Extract the (x, y) coordinate from the center of the cell holding the provided text.  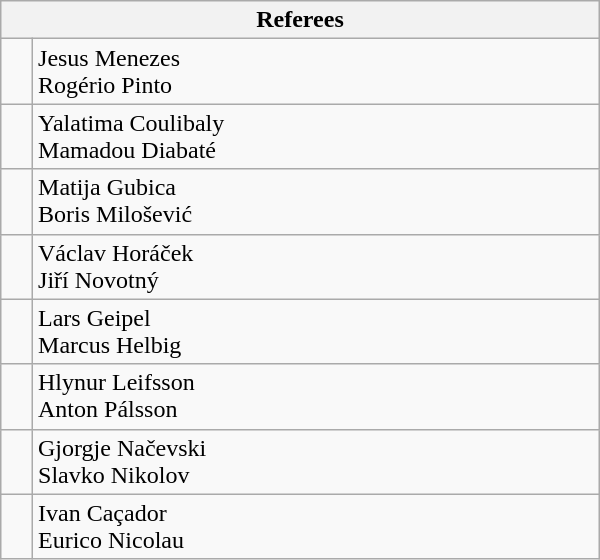
Lars GeipelMarcus Helbig (316, 332)
Hlynur LeifssonAnton Pálsson (316, 396)
Jesus MenezesRogério Pinto (316, 72)
Referees (300, 20)
Ivan CaçadorEurico Nicolau (316, 526)
Yalatima CoulibalyMamadou Diabaté (316, 136)
Matija GubicaBoris Milošević (316, 202)
Gjorgje NačevskiSlavko Nikolov (316, 462)
Václav HoráčekJiří Novotný (316, 266)
